For the text-containing cell, return its midpoint in [X, Y] coordinate format. 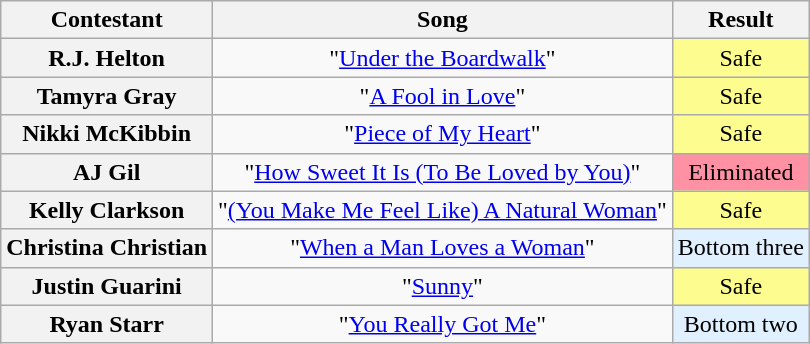
R.J. Helton [107, 58]
Bottom two [740, 324]
Nikki McKibbin [107, 134]
"You Really Got Me" [443, 324]
"(You Make Me Feel Like) A Natural Woman" [443, 210]
"A Fool in Love" [443, 96]
Christina Christian [107, 248]
AJ Gil [107, 172]
Bottom three [740, 248]
Ryan Starr [107, 324]
"Piece of My Heart" [443, 134]
"Under the Boardwalk" [443, 58]
Contestant [107, 20]
"Sunny" [443, 286]
Eliminated [740, 172]
Tamyra Gray [107, 96]
"When a Man Loves a Woman" [443, 248]
Result [740, 20]
Kelly Clarkson [107, 210]
Song [443, 20]
Justin Guarini [107, 286]
"How Sweet It Is (To Be Loved by You)" [443, 172]
